Output the [X, Y] coordinate of the center of the cell containing the given text.  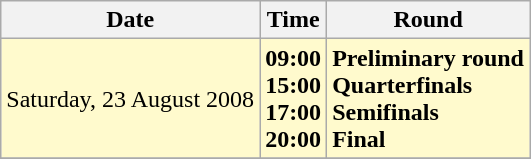
Saturday, 23 August 2008 [130, 98]
Preliminary roundQuarterfinalsSemifinalsFinal [428, 98]
Date [130, 20]
Round [428, 20]
09:0015:0017:0020:00 [294, 98]
Time [294, 20]
